For the text-containing cell, return its midpoint in [x, y] coordinate format. 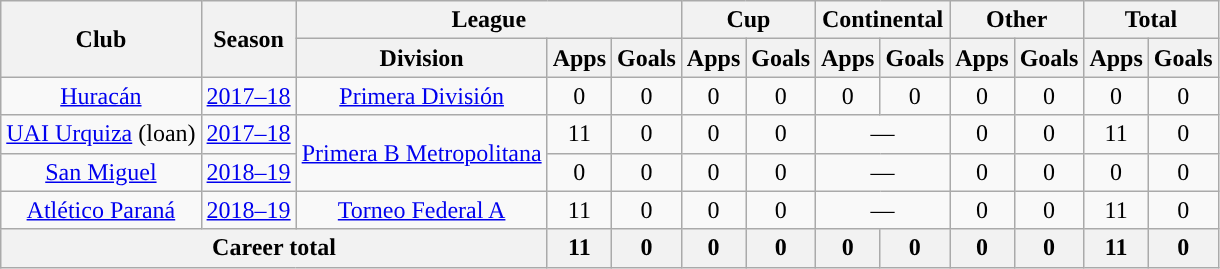
Huracán [101, 96]
UAI Urquiza (loan) [101, 134]
Club [101, 39]
Career total [274, 248]
Cup [748, 20]
League [488, 20]
Primera División [422, 96]
Season [248, 39]
Atlético Paraná [101, 210]
Total [1151, 20]
Division [422, 58]
Continental [883, 20]
Primera B Metropolitana [422, 153]
Other [1017, 20]
San Miguel [101, 172]
Torneo Federal A [422, 210]
